From the cell containing the given text, extract its center point as [X, Y] coordinate. 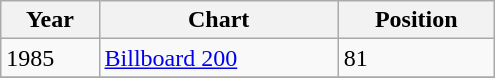
Position [416, 20]
81 [416, 58]
Chart [218, 20]
1985 [50, 58]
Billboard 200 [218, 58]
Year [50, 20]
